Pinpoint the cell where the given text exists, returning its [X, Y] midpoint coordinate. 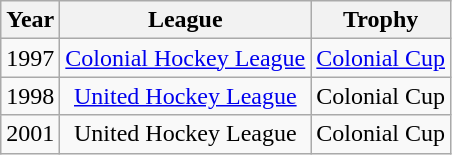
1997 [30, 58]
League [186, 20]
1998 [30, 96]
Trophy [381, 20]
Year [30, 20]
2001 [30, 134]
Colonial Hockey League [186, 58]
